Locate the cell with the specified text and output its (X, Y) center coordinate. 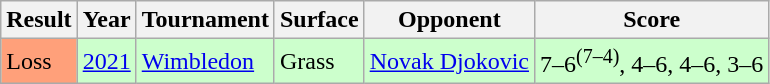
2021 (106, 62)
Year (106, 20)
Tournament (205, 20)
Wimbledon (205, 62)
Novak Djokovic (449, 62)
7–6(7–4), 4–6, 4–6, 3–6 (652, 62)
Loss (39, 62)
Score (652, 20)
Grass (319, 62)
Result (39, 20)
Opponent (449, 20)
Surface (319, 20)
